Detect which cell encompasses the target text, then output its [X, Y] center coordinate. 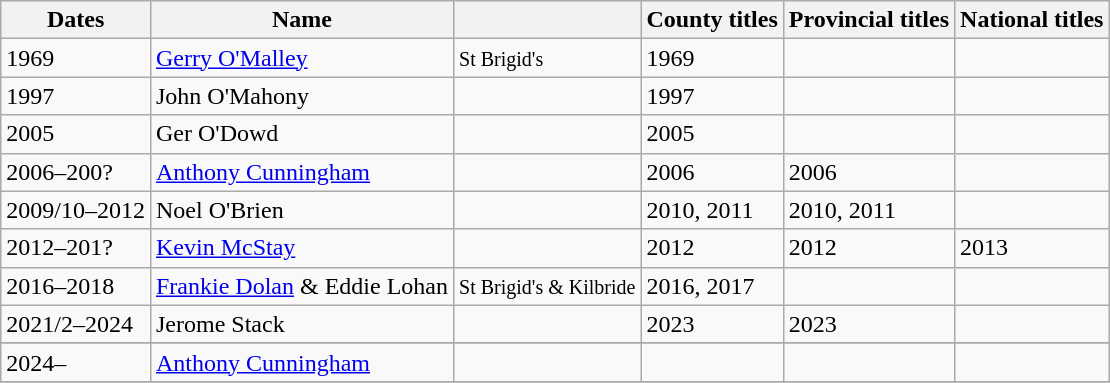
Gerry O'Malley [302, 58]
2006–200? [76, 172]
St Brigid's [546, 58]
Frankie Dolan & Eddie Lohan [302, 286]
Jerome Stack [302, 324]
Kevin McStay [302, 248]
National titles [1032, 20]
Dates [76, 20]
Noel O'Brien [302, 210]
County titles [712, 20]
Name [302, 20]
2016–2018 [76, 286]
2009/10–2012 [76, 210]
2016, 2017 [712, 286]
2021/2–2024 [76, 324]
John O'Mahony [302, 96]
2012–201? [76, 248]
2013 [1032, 248]
Provincial titles [868, 20]
2024– [76, 362]
St Brigid's & Kilbride [546, 286]
Ger O'Dowd [302, 134]
